Capture the cell that displays the provided text and extract its [X, Y] central coordinate. 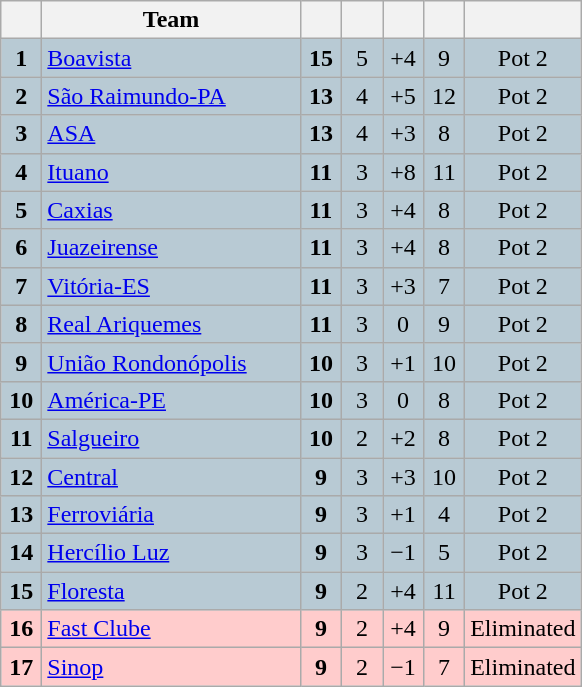
Team [172, 20]
ASA [172, 134]
17 [22, 667]
Real Ariquemes [172, 324]
América-PE [172, 400]
14 [22, 553]
Juazeirense [172, 248]
1 [22, 58]
Hercílio Luz [172, 553]
Vitória-ES [172, 286]
+5 [402, 96]
Salgueiro [172, 438]
16 [22, 629]
+8 [402, 172]
Ferroviária [172, 515]
Floresta [172, 591]
São Raimundo-PA [172, 96]
Central [172, 477]
6 [22, 248]
Boavista [172, 58]
Fast Clube [172, 629]
Sinop [172, 667]
Caxias [172, 210]
+2 [402, 438]
União Rondonópolis [172, 362]
Ituano [172, 172]
